From the cell containing the given text, extract its center point as [X, Y] coordinate. 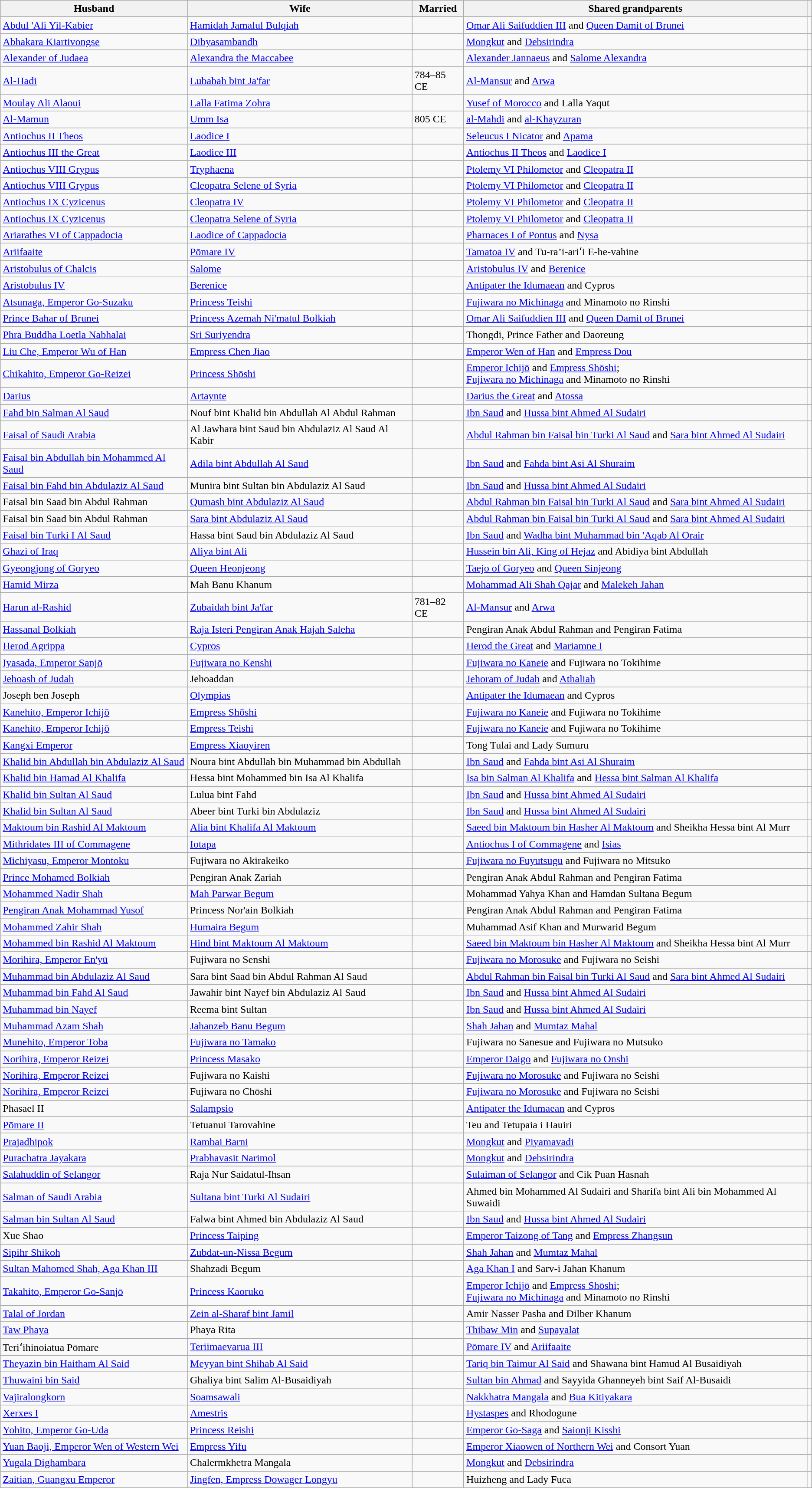
Mah Banu Khanum [300, 585]
Atsunaga, Emperor Go-Suzaku [94, 302]
Seleucus I Nicator and Apama [635, 136]
Theyazin bin Haitham Al Said [94, 1364]
Harun al-Rashid [94, 607]
Herod the Great and Mariamne I [635, 646]
Lulua bint Fahd [300, 795]
Nouf bint Khalid bin Abdullah Al Abdul Rahman [300, 413]
Sara bint Saad bin Abdul Rahman Al Saud [300, 976]
Emperor Xiaowen of Northern Wei and Consort Yuan [635, 1446]
Queen Heonjeong [300, 568]
Princess Teishi [300, 302]
Reema bint Sultan [300, 1009]
Talal of Jordan [94, 1314]
Xue Shao [94, 1236]
Laodice III [300, 152]
Wife [300, 9]
Hystaspes and Rhodogune [635, 1413]
Pōmare IV [300, 252]
Pengiran Anak Zariah [300, 877]
Jingfen, Empress Dowager Longyu [300, 1479]
Thuwaini bin Said [94, 1380]
Empress Teishi [300, 729]
Phasael II [94, 1108]
Yohito, Emperor Go-Uda [94, 1430]
Shared grandparents [635, 9]
Faisal bin Abdullah bin Mohammed Al Saud [94, 463]
Olympias [300, 696]
Aliya bint Ali [300, 552]
Mohammed Zahir Shah [94, 926]
Darius [94, 396]
Antiochus III the Great [94, 152]
Berenice [300, 285]
Antiochus II Theos and Laodice I [635, 152]
Iotapa [300, 844]
Artaynte [300, 396]
Mohammad Yahya Khan and Hamdan Sultana Begum [635, 893]
Hamid Mirza [94, 585]
Muhammad Azam Shah [94, 1026]
Ariifaaite [94, 252]
Aga Khan I and Sarv-i Jahan Khanum [635, 1269]
Tryphaena [300, 169]
Salman of Saudi Arabia [94, 1197]
Alexandra the Maccabee [300, 58]
Hussein bin Ali, King of Hejaz and Abidiya bint Abdullah [635, 552]
Yugala Dighambara [94, 1463]
Yuan Baoji, Emperor Wen of Western Wei [94, 1446]
Kangxi Emperor [94, 745]
Princess Masako [300, 1059]
Emperor Taizong of Tang and Empress Zhangsun [635, 1236]
Laodice I [300, 136]
Cleopatra IV [300, 202]
Hamidah Jamalul Bulqiah [300, 25]
Fujiwara no Chōshi [300, 1092]
Maktoum bin Rashid Al Maktoum [94, 828]
Mah Parwar Begum [300, 893]
Pōmare IV and Ariifaaite [635, 1347]
Tamatoa IV and Tu-ra’i-ariʻi E-he-vahine [635, 252]
Munira bint Sultan bin Abdulaziz Al Saud [300, 486]
Herod Agrippa [94, 646]
Raja Nur Saidatul-Ihsan [300, 1174]
Darius the Great and Atossa [635, 396]
Prince Mohamed Bolkiah [94, 877]
Zubdat-un-Nissa Begum [300, 1252]
Faisal of Saudi Arabia [94, 435]
Vajiralongkorn [94, 1397]
Pengiran Anak Mohammad Yusof [94, 910]
Ghaliya bint Salim Al-Busaidiyah [300, 1380]
Salome [300, 269]
Xerxes I [94, 1413]
Ahmed bin Mohammed Al Sudairi and Sharifa bint Ali bin Mohammed Al Suwaidi [635, 1197]
Muhammad bin Abdulaziz Al Saud [94, 976]
Jehoram of Judah and Athaliah [635, 679]
Princess Nor'ain Bolkiah [300, 910]
Ghazi of Iraq [94, 552]
Michiyasu, Emperor Montoku [94, 861]
Sultan Mahomed Shah, Aga Khan III [94, 1269]
Amestris [300, 1413]
Jawahir bint Nayef bin Abdulaziz Al Saud [300, 993]
Dibyasambandh [300, 42]
Tetuanui Tarovahine [300, 1125]
Zaitian, Guangxu Emperor [94, 1479]
Fahd bin Salman Al Saud [94, 413]
Fujiwara no Michinaga and Minamoto no Rinshi [635, 302]
Morihira, Emperor En'yū [94, 960]
Fujiwara no Akirakeiko [300, 861]
Al-Hadi [94, 81]
Jehoash of Judah [94, 679]
Muhammad Asif Khan and Murwarid Begum [635, 926]
Antiochus II Theos [94, 136]
Meyyan bint Shihab Al Said [300, 1364]
Sri Suriyendra [300, 335]
Faisal bin Turki I Al Saud [94, 535]
Hessa bint Mohammed bin Isa Al Khalifa [300, 778]
Liu Che, Emperor Wu of Han [94, 351]
Khalid bin Hamad Al Khalifa [94, 778]
Salampsio [300, 1108]
Pharnaces I of Pontus and Nysa [635, 235]
Shahzadi Begum [300, 1269]
Al Jawhara bint Saud bin Abdulaziz Al Saud Al Kabir [300, 435]
Tariq bin Taimur Al Said and Shawana bint Hamud Al Busaidiyah [635, 1364]
Laodice of Cappadocia [300, 235]
Qumash bint Abdulaziz Al Saud [300, 502]
Sipihr Shikoh [94, 1252]
Abdul 'Ali Yil-Kabier [94, 25]
Aristobulus of Chalcis [94, 269]
Fujiwara no Senshi [300, 960]
Zubaidah bint Ja'far [300, 607]
Taw Phaya [94, 1330]
Isa bin Salman Al Khalifa and Hessa bint Salman Al Khalifa [635, 778]
Munehito, Emperor Toba [94, 1042]
Mithridates III of Commagene [94, 844]
Sara bint Abdulaziz Al Saud [300, 519]
Hind bint Maktoum Al Maktoum [300, 943]
Ariarathes VI of Cappadocia [94, 235]
Thongdi, Prince Father and Daoreung [635, 335]
Princess Reishi [300, 1430]
Moulay Ali Alaoui [94, 103]
Teu and Tetupaia i Hauiri [635, 1125]
Empress Shōshi [300, 712]
Takahito, Emperor Go-Sanjō [94, 1291]
Joseph ben Joseph [94, 696]
Princess Kaoruko [300, 1291]
Prince Bahar of Brunei [94, 318]
Princess Taiping [300, 1236]
Emperor Wen of Han and Empress Dou [635, 351]
784–85 CE [438, 81]
Purachatra Jayakara [94, 1158]
Noura bint Abdullah bin Muhammad bin Abdullah [300, 762]
Cypros [300, 646]
Emperor Daigo and Fujiwara no Onshi [635, 1059]
Muhammad bin Fahd Al Saud [94, 993]
Married [438, 9]
Sultan bin Ahmad and Sayyida Ghanneyeh bint Saif Al-Busaidi [635, 1380]
Sulaiman of Selangor and Cik Puan Hasnah [635, 1174]
Teriʻihinoiatua Pōmare [94, 1347]
Khalid bin Abdullah bin Abdulaziz Al Saud [94, 762]
Fujiwara no Kenshi [300, 663]
Taejo of Goryeo and Queen Sinjeong [635, 568]
Antiochus I of Commagene and Isias [635, 844]
Raja Isteri Pengiran Anak Hajah Saleha [300, 629]
Rambai Barni [300, 1141]
Prajadhipok [94, 1141]
Thibaw Min and Supayalat [635, 1330]
Jehoaddan [300, 679]
Lubabah bint Ja'far [300, 81]
Pōmare II [94, 1125]
Muhammad bin Nayef [94, 1009]
Teriimaevarua III [300, 1347]
Empress Yifu [300, 1446]
Hassanal Bolkiah [94, 629]
Abhakara Kiartivongse [94, 42]
Sultana bint Turki Al Sudairi [300, 1197]
Alexander of Judaea [94, 58]
Mohammed Nadir Shah [94, 893]
Adila bint Abdullah Al Saud [300, 463]
Princess Azemah Ni'matul Bolkiah [300, 318]
Aristobulus IV and Berenice [635, 269]
Chalermkhetra Mangala [300, 1463]
Faisal bin Fahd bin Abdulaziz Al Saud [94, 486]
Gyeongjong of Goryeo [94, 568]
Prabhavasit Narimol [300, 1158]
Soamsawali [300, 1397]
Nakkhatra Mangala and Bua Kitiyakara [635, 1397]
Empress Chen Jiao [300, 351]
Mohammed bin Rashid Al Maktoum [94, 943]
Hassa bint Saud bin Abdulaziz Al Saud [300, 535]
Mongkut and Piyamavadi [635, 1141]
Princess Shōshi [300, 374]
Phra Buddha Loetla Nabhalai [94, 335]
al-Mahdi and al-Khayzuran [635, 119]
Empress Xiaoyiren [300, 745]
Fujiwara no Kaishi [300, 1075]
Umm Isa [300, 119]
805 CE [438, 119]
Husband [94, 9]
Abeer bint Turki bin Abdulaziz [300, 811]
Mohammad Ali Shah Qajar and Malekeh Jahan [635, 585]
Zein al-Sharaf bint Jamil [300, 1314]
Humaira Begum [300, 926]
Salman bin Sultan Al Saud [94, 1219]
Fujiwara no Fuyutsugu and Fujiwara no Mitsuko [635, 861]
Emperor Go-Saga and Saionji Kisshi [635, 1430]
Fujiwara no Sanesue and Fujiwara no Mutsuko [635, 1042]
Tong Tulai and Lady Sumuru [635, 745]
Iyasada, Emperor Sanjō [94, 663]
Ibn Saud and Wadha bint Muhammad bin 'Aqab Al Orair [635, 535]
Amir Nasser Pasha and Dilber Khanum [635, 1314]
781–82 CE [438, 607]
Salahuddin of Selangor [94, 1174]
Chikahito, Emperor Go-Reizei [94, 374]
Fujiwara no Tamako [300, 1042]
Yusef of Morocco and Lalla Yaqut [635, 103]
Huizheng and Lady Fuca [635, 1479]
Aristobulus IV [94, 285]
Alia bint Khalifa Al Maktoum [300, 828]
Alexander Jannaeus and Salome Alexandra [635, 58]
Falwa bint Ahmed bin Abdulaziz Al Saud [300, 1219]
Lalla Fatima Zohra [300, 103]
Phaya Rita [300, 1330]
Jahanzeb Banu Begum [300, 1026]
Al-Mamun [94, 119]
